Extract the (X, Y) coordinate from the center of the cell holding the provided text.  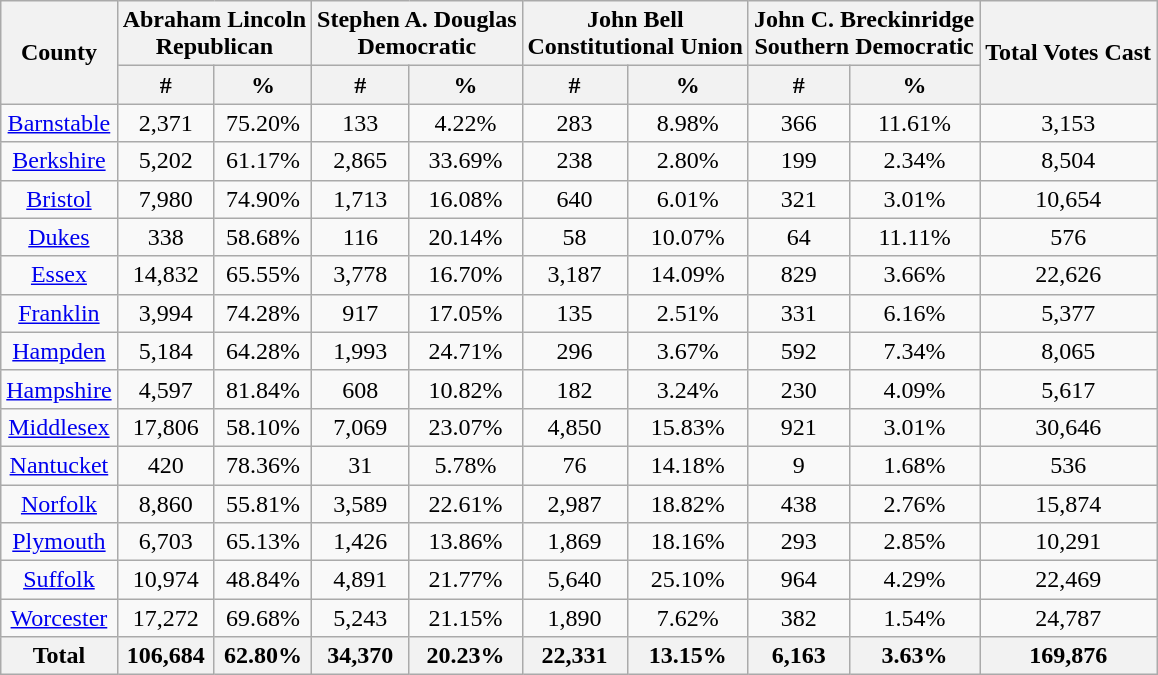
Abraham LincolnRepublican (214, 34)
1,869 (574, 542)
4.22% (466, 123)
10,654 (1068, 199)
640 (574, 199)
22,331 (574, 656)
7,069 (361, 427)
County (59, 52)
Norfolk (59, 503)
21.15% (466, 618)
10,291 (1068, 542)
23.07% (466, 427)
293 (798, 542)
74.90% (262, 199)
296 (574, 351)
576 (1068, 237)
John BellConstitutional Union (635, 34)
116 (361, 237)
3.24% (688, 389)
283 (574, 123)
Total (59, 656)
15.83% (688, 427)
338 (166, 237)
20.23% (466, 656)
3,994 (166, 313)
13.15% (688, 656)
21.77% (466, 580)
Hampshire (59, 389)
33.69% (466, 161)
6,163 (798, 656)
48.84% (262, 580)
2.80% (688, 161)
4.09% (914, 389)
1,993 (361, 351)
3,187 (574, 275)
1.54% (914, 618)
5.78% (466, 465)
10.07% (688, 237)
420 (166, 465)
230 (798, 389)
18.16% (688, 542)
Suffolk (59, 580)
3,153 (1068, 123)
1,426 (361, 542)
2,371 (166, 123)
62.80% (262, 656)
Hampden (59, 351)
11.11% (914, 237)
14.18% (688, 465)
169,876 (1068, 656)
4.29% (914, 580)
3.63% (914, 656)
69.68% (262, 618)
Essex (59, 275)
964 (798, 580)
536 (1068, 465)
608 (361, 389)
921 (798, 427)
135 (574, 313)
8,065 (1068, 351)
917 (361, 313)
5,202 (166, 161)
13.86% (466, 542)
John C. BreckinridgeSouthern Democratic (864, 34)
5,617 (1068, 389)
199 (798, 161)
24,787 (1068, 618)
182 (574, 389)
15,874 (1068, 503)
24.71% (466, 351)
8.98% (688, 123)
8,860 (166, 503)
6.01% (688, 199)
2,865 (361, 161)
75.20% (262, 123)
74.28% (262, 313)
78.36% (262, 465)
3,589 (361, 503)
58.10% (262, 427)
2.76% (914, 503)
Total Votes Cast (1068, 52)
22,469 (1068, 580)
65.55% (262, 275)
Berkshire (59, 161)
8,504 (1068, 161)
829 (798, 275)
31 (361, 465)
22,626 (1068, 275)
55.81% (262, 503)
3.67% (688, 351)
17,272 (166, 618)
5,243 (361, 618)
14,832 (166, 275)
6.16% (914, 313)
Worcester (59, 618)
3.66% (914, 275)
18.82% (688, 503)
76 (574, 465)
10.82% (466, 389)
65.13% (262, 542)
34,370 (361, 656)
438 (798, 503)
Middlesex (59, 427)
58.68% (262, 237)
3,778 (361, 275)
7,980 (166, 199)
7.62% (688, 618)
238 (574, 161)
Dukes (59, 237)
5,377 (1068, 313)
1,713 (361, 199)
106,684 (166, 656)
17.05% (466, 313)
1.68% (914, 465)
9 (798, 465)
382 (798, 618)
331 (798, 313)
2.85% (914, 542)
7.34% (914, 351)
321 (798, 199)
Franklin (59, 313)
64 (798, 237)
Barnstable (59, 123)
4,850 (574, 427)
2,987 (574, 503)
592 (798, 351)
20.14% (466, 237)
Nantucket (59, 465)
17,806 (166, 427)
Bristol (59, 199)
5,640 (574, 580)
16.08% (466, 199)
14.09% (688, 275)
2.34% (914, 161)
30,646 (1068, 427)
10,974 (166, 580)
1,890 (574, 618)
11.61% (914, 123)
61.17% (262, 161)
58 (574, 237)
2.51% (688, 313)
16.70% (466, 275)
22.61% (466, 503)
6,703 (166, 542)
Plymouth (59, 542)
81.84% (262, 389)
133 (361, 123)
366 (798, 123)
4,597 (166, 389)
25.10% (688, 580)
5,184 (166, 351)
64.28% (262, 351)
Stephen A. DouglasDemocratic (417, 34)
4,891 (361, 580)
